Determine the [x, y] coordinate at the center of the cell enclosing the given text.  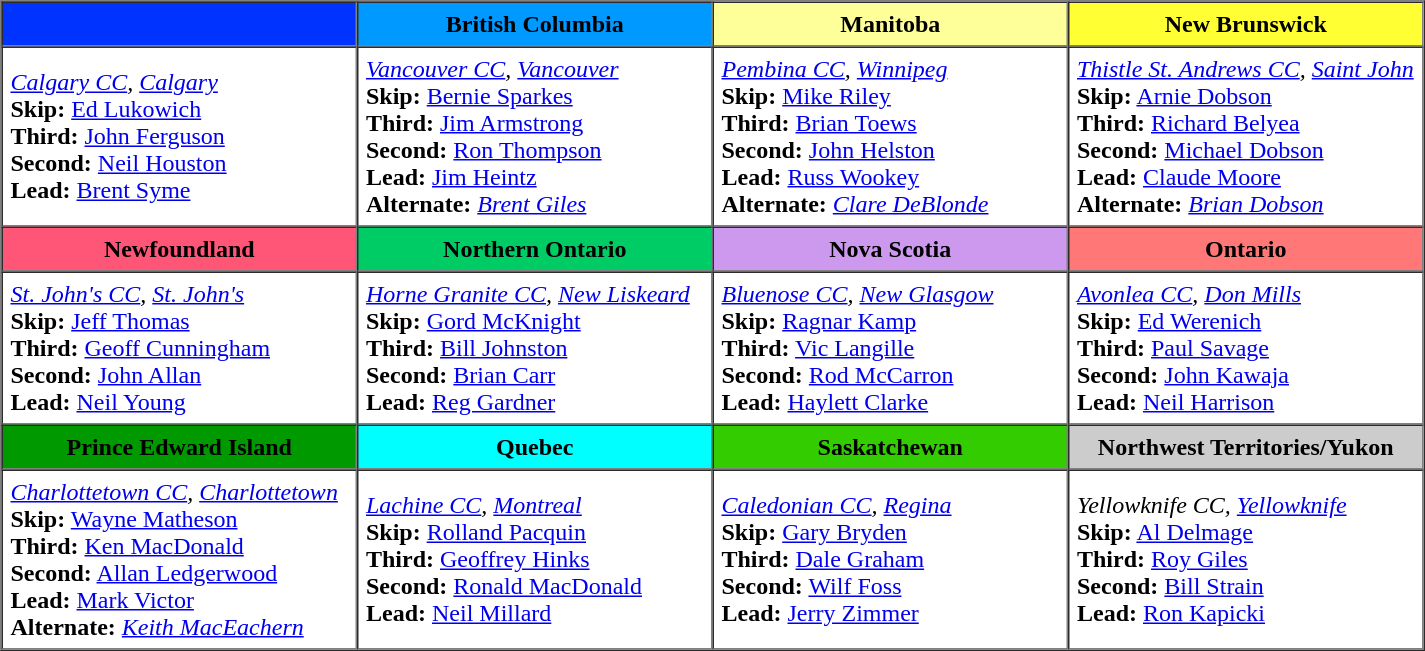
Northern Ontario [535, 248]
British Columbia [535, 24]
Nova Scotia [890, 248]
New Brunswick [1246, 24]
Thistle St. Andrews CC, Saint JohnSkip: Arnie Dobson Third: Richard Belyea Second: Michael Dobson Lead: Claude Moore Alternate: Brian Dobson [1246, 136]
Pembina CC, WinnipegSkip: Mike Riley Third: Brian Toews Second: John Helston Lead: Russ Wookey Alternate: Clare DeBlonde [890, 136]
Saskatchewan [890, 446]
Quebec [535, 446]
Northwest Territories/Yukon [1246, 446]
Prince Edward Island [180, 446]
Manitoba [890, 24]
Horne Granite CC, New LiskeardSkip: Gord McKnight Third: Bill Johnston Second: Brian Carr Lead: Reg Gardner [535, 348]
Bluenose CC, New GlasgowSkip: Ragnar Kamp Third: Vic Langille Second: Rod McCarron Lead: Haylett Clarke [890, 348]
Lachine CC, MontrealSkip: Rolland Pacquin Third: Geoffrey Hinks Second: Ronald MacDonald Lead: Neil Millard [535, 560]
Newfoundland [180, 248]
Vancouver CC, VancouverSkip: Bernie Sparkes Third: Jim Armstrong Second: Ron Thompson Lead: Jim Heintz Alternate: Brent Giles [535, 136]
Yellowknife CC, YellowknifeSkip: Al Delmage Third: Roy Giles Second: Bill Strain Lead: Ron Kapicki [1246, 560]
Avonlea CC, Don MillsSkip: Ed Werenich Third: Paul Savage Second: John Kawaja Lead: Neil Harrison [1246, 348]
Caledonian CC, ReginaSkip: Gary Bryden Third: Dale Graham Second: Wilf Foss Lead: Jerry Zimmer [890, 560]
Calgary CC, CalgarySkip: Ed Lukowich Third: John Ferguson Second: Neil Houston Lead: Brent Syme [180, 136]
St. John's CC, St. John'sSkip: Jeff Thomas Third: Geoff Cunningham Second: John Allan Lead: Neil Young [180, 348]
Charlottetown CC, CharlottetownSkip: Wayne Matheson Third: Ken MacDonald Second: Allan Ledgerwood Lead: Mark Victor Alternate: Keith MacEachern [180, 560]
Ontario [1246, 248]
